Provide the (X, Y) coordinate of the cell's center where the given text is located.  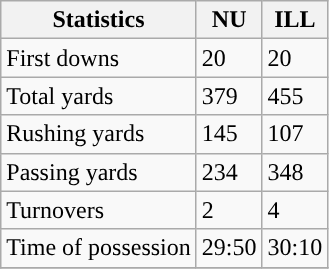
Turnovers (99, 210)
Time of possession (99, 248)
ILL (295, 20)
4 (295, 210)
234 (229, 172)
29:50 (229, 248)
348 (295, 172)
2 (229, 210)
NU (229, 20)
Statistics (99, 20)
145 (229, 134)
First downs (99, 58)
Total yards (99, 96)
Passing yards (99, 172)
379 (229, 96)
107 (295, 134)
455 (295, 96)
30:10 (295, 248)
Rushing yards (99, 134)
